Search for the cell housing the specified text and yield its (x, y) center coordinate. 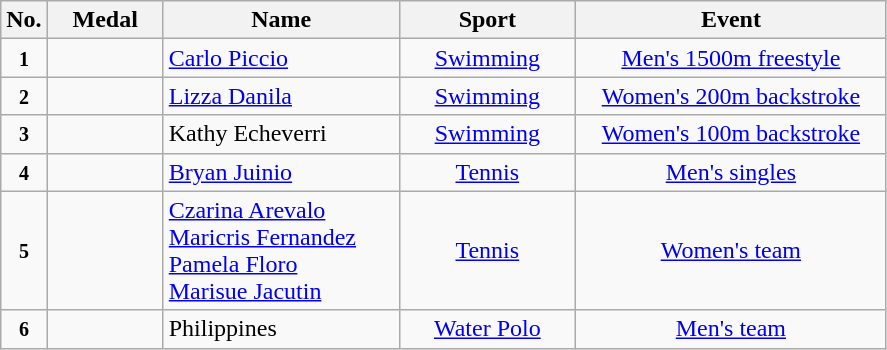
No. (24, 20)
Name (281, 20)
5 (24, 250)
Bryan Juinio (281, 172)
Carlo Piccio (281, 58)
6 (24, 329)
Czarina ArevaloMaricris FernandezPamela FloroMarisue Jacutin (281, 250)
Sport (487, 20)
2 (24, 96)
Medal (105, 20)
Water Polo (487, 329)
Women's team (730, 250)
Kathy Echeverri (281, 134)
Event (730, 20)
Men's team (730, 329)
Men's 1500m freestyle (730, 58)
Philippines (281, 329)
3 (24, 134)
Women's 100m backstroke (730, 134)
1 (24, 58)
Women's 200m backstroke (730, 96)
Men's singles (730, 172)
4 (24, 172)
Lizza Danila (281, 96)
